Output the (x, y) coordinate of the center of the cell containing the given text.  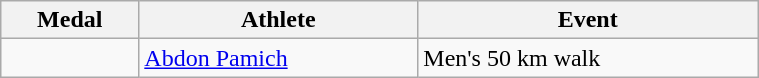
Event (588, 20)
Men's 50 km walk (588, 58)
Athlete (278, 20)
Abdon Pamich (278, 58)
Medal (70, 20)
